From the cell containing the given text, extract its center point as (x, y) coordinate. 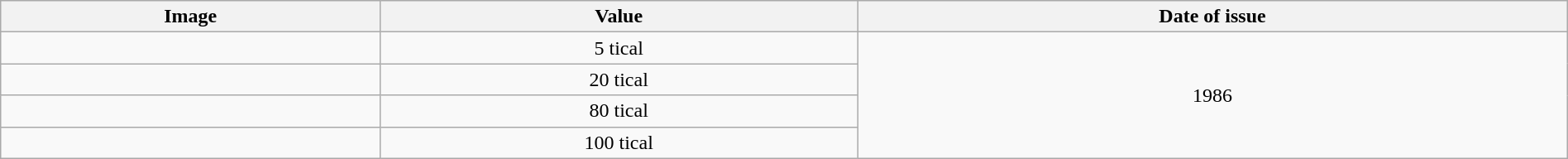
Date of issue (1212, 17)
Image (190, 17)
Value (619, 17)
20 tical (619, 79)
100 tical (619, 142)
80 tical (619, 111)
1986 (1212, 95)
5 tical (619, 48)
